Detect which cell encompasses the target text, then output its [x, y] center coordinate. 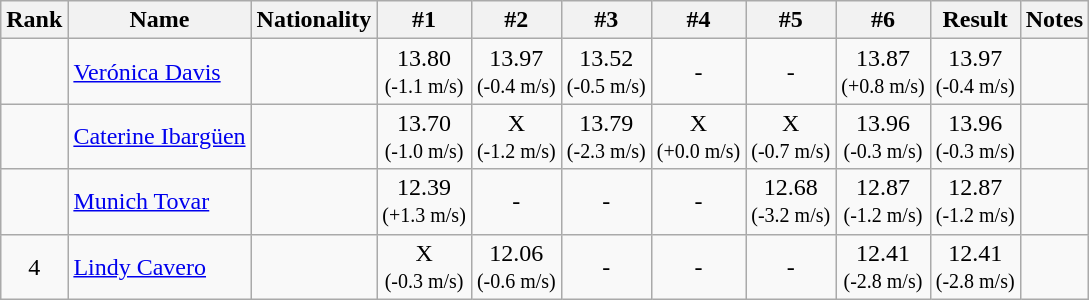
Caterine Ibargüen [160, 136]
13.70 (-1.0 m/s) [424, 136]
Result [975, 20]
12.41(-2.8 m/s) [975, 266]
13.96(-0.3 m/s) [975, 136]
13.80 (-1.1 m/s) [424, 72]
Notes [1054, 20]
Nationality [314, 20]
Lindy Cavero [160, 266]
12.41 (-2.8 m/s) [884, 266]
12.39 (+1.3 m/s) [424, 202]
X (+0.0 m/s) [698, 136]
13.52 (-0.5 m/s) [606, 72]
13.79 (-2.3 m/s) [606, 136]
Name [160, 20]
12.87(-1.2 m/s) [975, 202]
X (-1.2 m/s) [516, 136]
4 [34, 266]
#2 [516, 20]
Munich Tovar [160, 202]
#6 [884, 20]
X (-0.3 m/s) [424, 266]
12.68 (-3.2 m/s) [791, 202]
#1 [424, 20]
Verónica Davis [160, 72]
Rank [34, 20]
13.87 (+0.8 m/s) [884, 72]
#4 [698, 20]
12.87 (-1.2 m/s) [884, 202]
13.97 (-0.4 m/s) [516, 72]
X (-0.7 m/s) [791, 136]
12.06 (-0.6 m/s) [516, 266]
13.96 (-0.3 m/s) [884, 136]
#3 [606, 20]
13.97(-0.4 m/s) [975, 72]
#5 [791, 20]
